Detect which cell encompasses the target text, then output its (x, y) center coordinate. 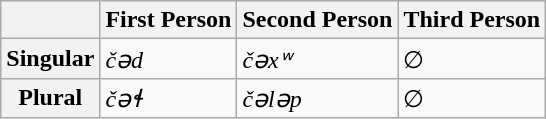
Third Person (472, 20)
Second Person (318, 20)
First Person (168, 20)
Plural (50, 98)
čəd (168, 59)
čəɬ (168, 98)
čələp (318, 98)
čəxʷ (318, 59)
Singular (50, 59)
